Capture the cell that displays the provided text and extract its (X, Y) central coordinate. 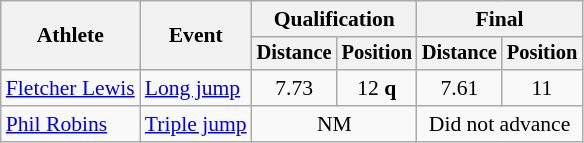
Final (500, 19)
NM (334, 124)
Fletcher Lewis (70, 88)
Triple jump (196, 124)
Event (196, 36)
11 (542, 88)
Long jump (196, 88)
7.61 (460, 88)
Phil Robins (70, 124)
Did not advance (500, 124)
12 q (377, 88)
Athlete (70, 36)
7.73 (294, 88)
Qualification (334, 19)
